Identify which cell holds the provided text, then report its [X, Y] central coordinate. 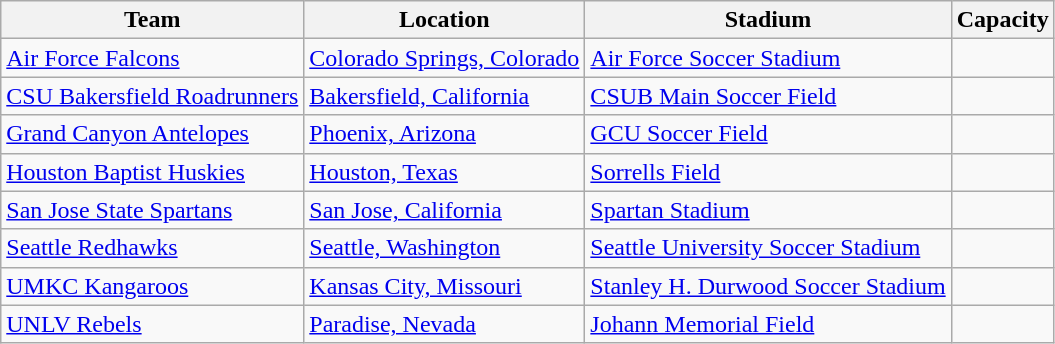
Stadium [768, 20]
GCU Soccer Field [768, 134]
Grand Canyon Antelopes [152, 134]
Capacity [1002, 20]
Air Force Falcons [152, 58]
CSU Bakersfield Roadrunners [152, 96]
Sorrells Field [768, 172]
Colorado Springs, Colorado [444, 58]
Stanley H. Durwood Soccer Stadium [768, 286]
San Jose, California [444, 210]
Team [152, 20]
Air Force Soccer Stadium [768, 58]
Seattle, Washington [444, 248]
UNLV Rebels [152, 324]
Houston, Texas [444, 172]
Seattle University Soccer Stadium [768, 248]
UMKC Kangaroos [152, 286]
Bakersfield, California [444, 96]
Kansas City, Missouri [444, 286]
Spartan Stadium [768, 210]
Phoenix, Arizona [444, 134]
Johann Memorial Field [768, 324]
Houston Baptist Huskies [152, 172]
Location [444, 20]
Seattle Redhawks [152, 248]
CSUB Main Soccer Field [768, 96]
San Jose State Spartans [152, 210]
Paradise, Nevada [444, 324]
